Provide the [X, Y] coordinate of the cell's center where the given text is located.  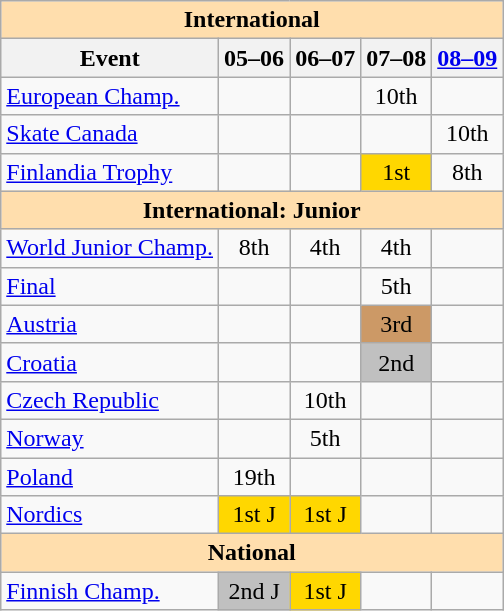
Finlandia Trophy [110, 172]
International: Junior [252, 210]
Event [110, 58]
National [252, 553]
2nd [396, 362]
Norway [110, 438]
06–07 [326, 58]
Finnish Champ. [110, 591]
Skate Canada [110, 134]
2nd J [254, 591]
Nordics [110, 515]
Final [110, 286]
07–08 [396, 58]
International [252, 20]
Austria [110, 324]
Croatia [110, 362]
Poland [110, 477]
05–06 [254, 58]
World Junior Champ. [110, 248]
Czech Republic [110, 400]
European Champ. [110, 96]
1st [396, 172]
3rd [396, 324]
08–09 [468, 58]
19th [254, 477]
